Return (X, Y) of the center of cell containing provided text 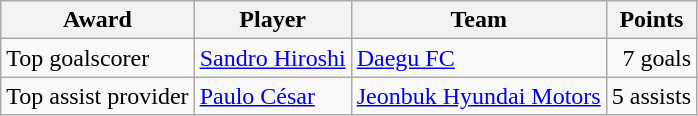
Team (478, 20)
Jeonbuk Hyundai Motors (478, 96)
Sandro Hiroshi (272, 58)
Daegu FC (478, 58)
Top goalscorer (98, 58)
5 assists (651, 96)
Top assist provider (98, 96)
7 goals (651, 58)
Points (651, 20)
Award (98, 20)
Player (272, 20)
Paulo César (272, 96)
